Extract the [X, Y] coordinate from the center of the cell holding the provided text.  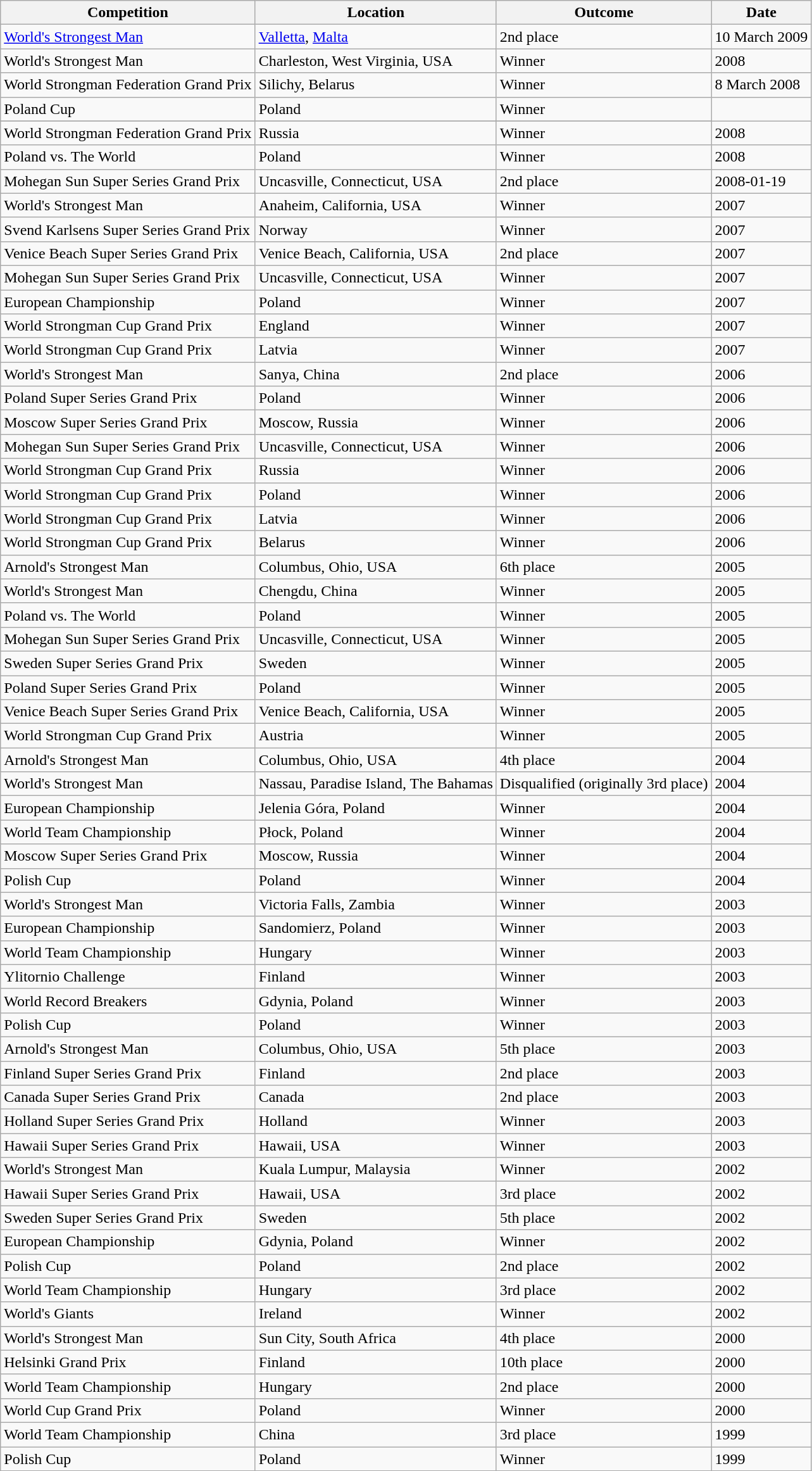
Jelenia Góra, Poland [376, 808]
6th place [604, 567]
Victoria Falls, Zambia [376, 904]
Chengdu, China [376, 591]
Valletta, Malta [376, 37]
Sanya, China [376, 374]
Sandomierz, Poland [376, 928]
Svend Karlsens Super Series Grand Prix [128, 229]
Norway [376, 229]
Silichy, Belarus [376, 85]
Finland Super Series Grand Prix [128, 1073]
2008-01-19 [761, 181]
Austria [376, 736]
Location [376, 13]
Belarus [376, 543]
8 March 2008 [761, 85]
Płock, Poland [376, 832]
China [376, 1434]
England [376, 326]
Charleston, West Virginia, USA [376, 61]
Canada Super Series Grand Prix [128, 1097]
Poland Cup [128, 109]
Nassau, Paradise Island, The Bahamas [376, 784]
Canada [376, 1097]
Ireland [376, 1314]
Anaheim, California, USA [376, 205]
World Record Breakers [128, 1001]
Holland Super Series Grand Prix [128, 1121]
10 March 2009 [761, 37]
Holland [376, 1121]
10th place [604, 1362]
Outcome [604, 13]
Ylitornio Challenge [128, 976]
Kuala Lumpur, Malaysia [376, 1170]
World's Giants [128, 1314]
Competition [128, 13]
Helsinki Grand Prix [128, 1362]
Disqualified (originally 3rd place) [604, 784]
Date [761, 13]
Sun City, South Africa [376, 1338]
World Cup Grand Prix [128, 1410]
